Locate the cell with the specified text and output its [X, Y] center coordinate. 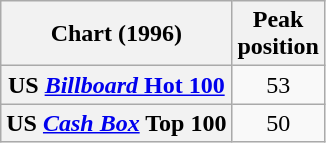
Peakposition [278, 34]
US Billboard Hot 100 [116, 85]
US Cash Box Top 100 [116, 123]
50 [278, 123]
Chart (1996) [116, 34]
53 [278, 85]
